Capture the cell that displays the provided text and extract its [x, y] central coordinate. 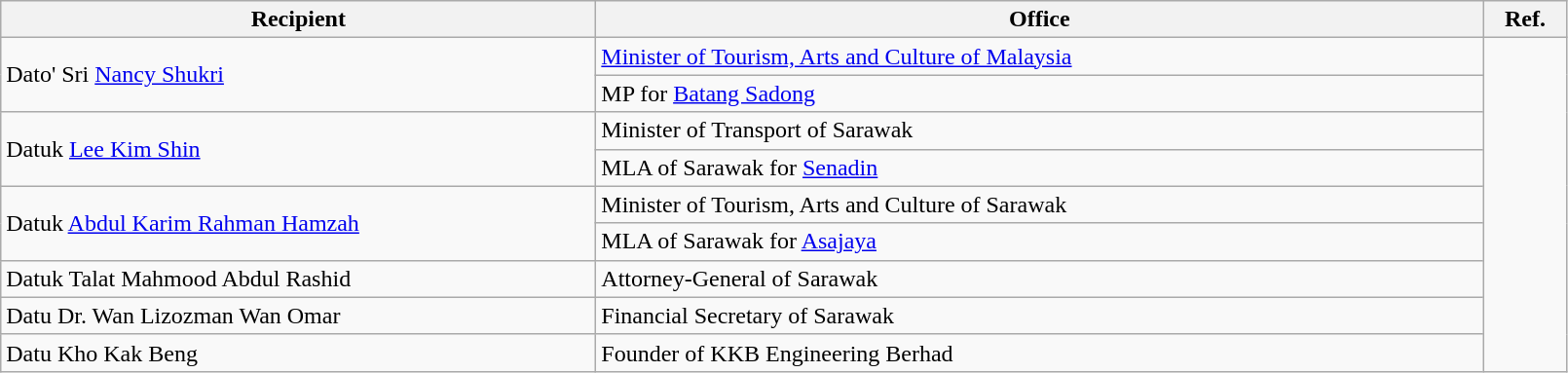
Datuk Abdul Karim Rahman Hamzah [298, 223]
Recipient [298, 19]
MP for Batang Sadong [1040, 93]
Minister of Tourism, Arts and Culture of Malaysia [1040, 56]
MLA of Sarawak for Asajaya [1040, 242]
Minister of Transport of Sarawak [1040, 131]
Datuk Talat Mahmood Abdul Rashid [298, 279]
Dato' Sri Nancy Shukri [298, 75]
Minister of Tourism, Arts and Culture of Sarawak [1040, 205]
Datu Kho Kak Beng [298, 353]
MLA of Sarawak for Senadin [1040, 168]
Attorney-General of Sarawak [1040, 279]
Datu Dr. Wan Lizozman Wan Omar [298, 316]
Founder of KKB Engineering Berhad [1040, 353]
Financial Secretary of Sarawak [1040, 316]
Ref. [1525, 19]
Office [1040, 19]
Datuk Lee Kim Shin [298, 149]
